Search for the cell housing the specified text and yield its (x, y) center coordinate. 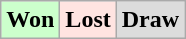
Lost (88, 20)
Draw (150, 20)
Won (30, 20)
